For the text-containing cell, return its midpoint in [x, y] coordinate format. 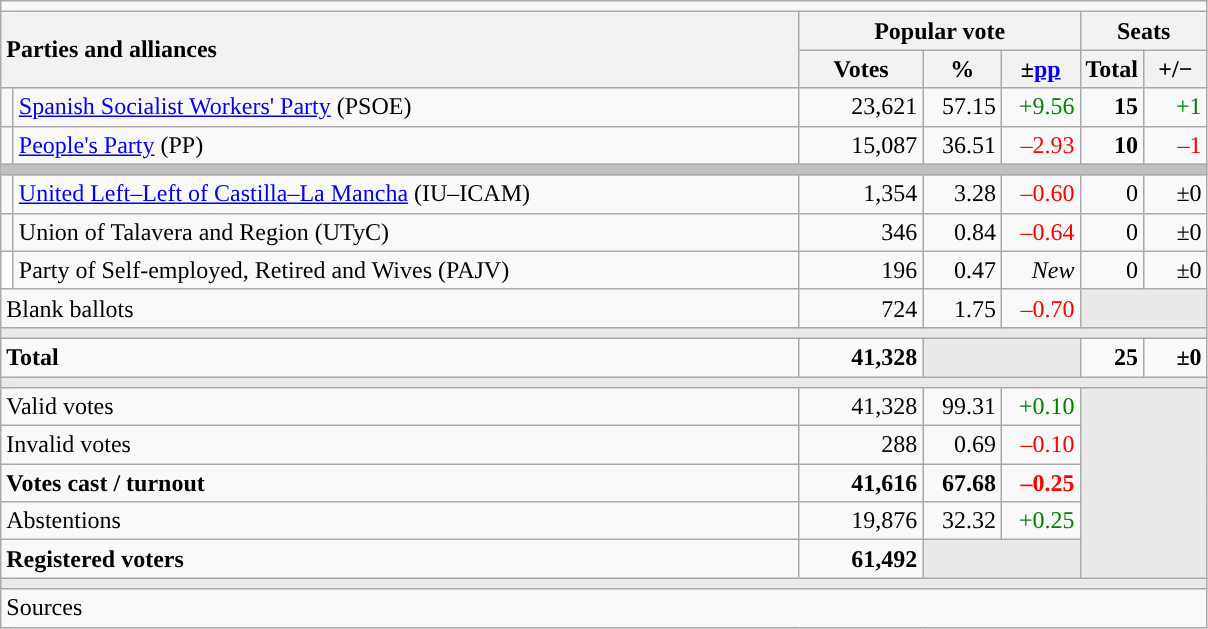
61,492 [861, 559]
Popular vote [940, 31]
0.47 [962, 270]
1.75 [962, 308]
Votes [861, 69]
People's Party (PP) [406, 145]
–2.93 [1040, 145]
Registered voters [400, 559]
10 [1112, 145]
Parties and alliances [400, 50]
+1 [1176, 107]
288 [861, 445]
Votes cast / turnout [400, 483]
Union of Talavera and Region (UTyC) [406, 232]
% [962, 69]
New [1040, 270]
23,621 [861, 107]
Seats [1144, 31]
25 [1112, 357]
–0.25 [1040, 483]
Valid votes [400, 407]
1,354 [861, 194]
±pp [1040, 69]
3.28 [962, 194]
Party of Self-employed, Retired and Wives (PAJV) [406, 270]
15 [1112, 107]
–0.70 [1040, 308]
32.32 [962, 521]
Sources [604, 608]
67.68 [962, 483]
+0.25 [1040, 521]
0.69 [962, 445]
41,616 [861, 483]
+0.10 [1040, 407]
19,876 [861, 521]
–0.60 [1040, 194]
–0.10 [1040, 445]
0.84 [962, 232]
United Left–Left of Castilla–La Mancha (IU–ICAM) [406, 194]
Spanish Socialist Workers' Party (PSOE) [406, 107]
Abstentions [400, 521]
196 [861, 270]
Blank ballots [400, 308]
–1 [1176, 145]
+9.56 [1040, 107]
346 [861, 232]
57.15 [962, 107]
99.31 [962, 407]
–0.64 [1040, 232]
724 [861, 308]
+/− [1176, 69]
Invalid votes [400, 445]
36.51 [962, 145]
15,087 [861, 145]
